Identify which cell holds the provided text, then report its [X, Y] central coordinate. 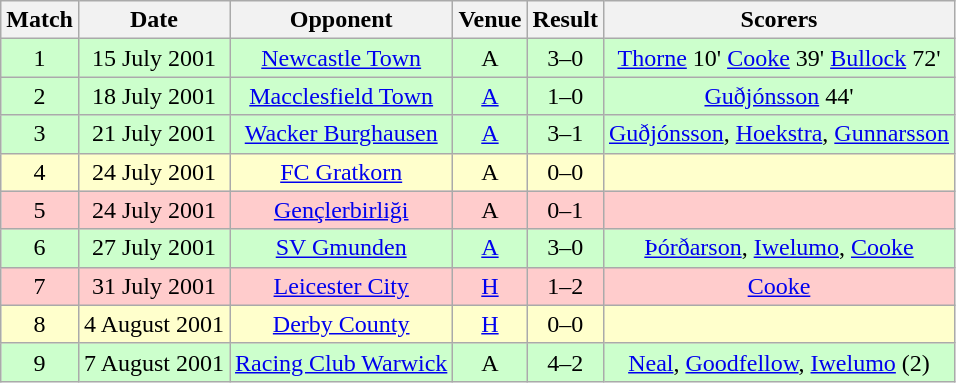
4–2 [565, 362]
Neal, Goodfellow, Iwelumo (2) [778, 362]
4 [40, 172]
1–2 [565, 286]
9 [40, 362]
8 [40, 324]
Leicester City [342, 286]
Date [154, 20]
2 [40, 96]
4 August 2001 [154, 324]
SV Gmunden [342, 248]
18 July 2001 [154, 96]
6 [40, 248]
Venue [490, 20]
15 July 2001 [154, 58]
Guðjónsson 44' [778, 96]
FC Gratkorn [342, 172]
Scorers [778, 20]
Þórðarson, Iwelumo, Cooke [778, 248]
27 July 2001 [154, 248]
Macclesfield Town [342, 96]
5 [40, 210]
Gençlerbirliği [342, 210]
Guðjónsson, Hoekstra, Gunnarsson [778, 134]
Opponent [342, 20]
7 August 2001 [154, 362]
Result [565, 20]
7 [40, 286]
Newcastle Town [342, 58]
31 July 2001 [154, 286]
3 [40, 134]
Racing Club Warwick [342, 362]
Derby County [342, 324]
3–1 [565, 134]
1–0 [565, 96]
Match [40, 20]
21 July 2001 [154, 134]
0–1 [565, 210]
Cooke [778, 286]
1 [40, 58]
Wacker Burghausen [342, 134]
Thorne 10' Cooke 39' Bullock 72' [778, 58]
